For the text-containing cell, return its midpoint in (X, Y) coordinate format. 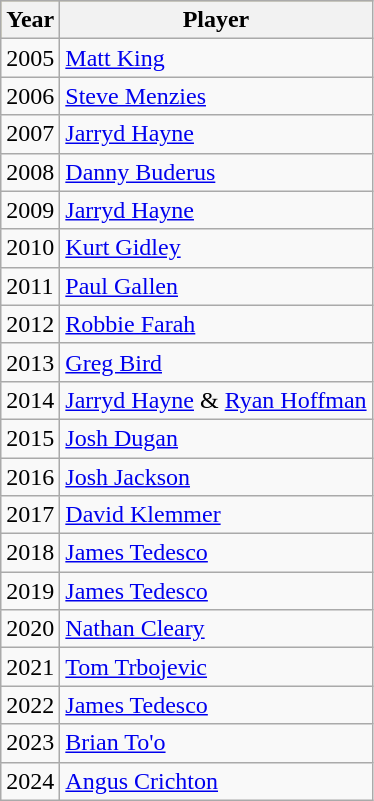
Tom Trbojevic (216, 667)
2015 (30, 438)
Year (30, 20)
2014 (30, 400)
2005 (30, 58)
2010 (30, 248)
2022 (30, 705)
2020 (30, 629)
Nathan Cleary (216, 629)
Jarryd Hayne & Ryan Hoffman (216, 400)
Player (216, 20)
Paul Gallen (216, 286)
2009 (30, 210)
2024 (30, 781)
2023 (30, 743)
Robbie Farah (216, 324)
Kurt Gidley (216, 248)
Greg Bird (216, 362)
2008 (30, 172)
Josh Jackson (216, 477)
2021 (30, 667)
2007 (30, 134)
Josh Dugan (216, 438)
2016 (30, 477)
2019 (30, 591)
2011 (30, 286)
2018 (30, 553)
Steve Menzies (216, 96)
2012 (30, 324)
2013 (30, 362)
Brian To'o (216, 743)
2006 (30, 96)
Angus Crichton (216, 781)
2017 (30, 515)
Danny Buderus (216, 172)
Matt King (216, 58)
David Klemmer (216, 515)
